Capture the cell that displays the provided text and extract its (x, y) central coordinate. 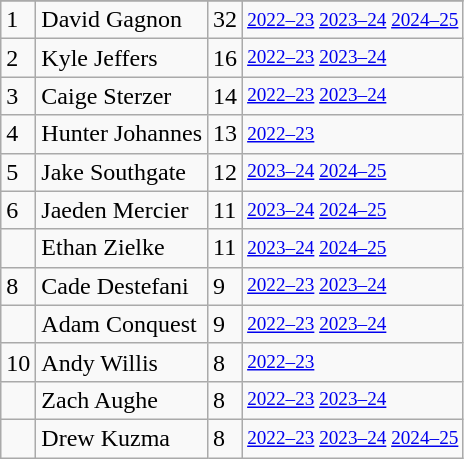
32 (226, 20)
Caige Sterzer (122, 96)
2 (18, 58)
3 (18, 96)
1 (18, 20)
Zach Aughe (122, 400)
6 (18, 210)
Andy Willis (122, 362)
Ethan Zielke (122, 248)
Jaeden Mercier (122, 210)
16 (226, 58)
David Gagnon (122, 20)
Cade Destefani (122, 286)
Kyle Jeffers (122, 58)
Adam Conquest (122, 324)
13 (226, 134)
Hunter Johannes (122, 134)
Drew Kuzma (122, 438)
Jake Southgate (122, 172)
4 (18, 134)
12 (226, 172)
14 (226, 96)
5 (18, 172)
10 (18, 362)
